Find where the given text appears and provide that cell's center as (X, Y) coordinate. 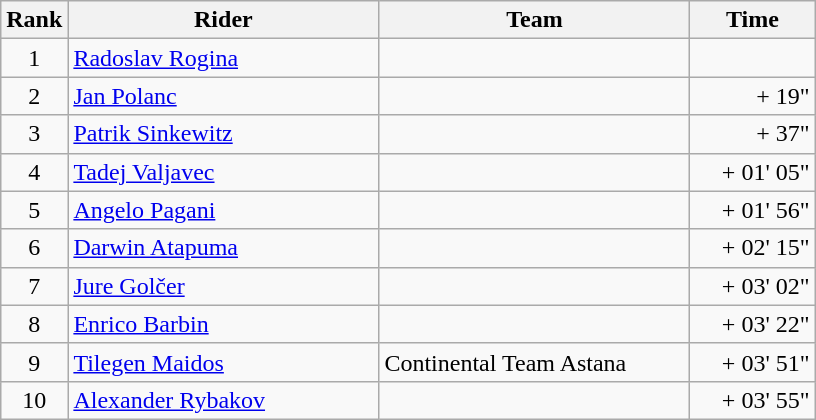
2 (34, 96)
10 (34, 400)
+ 03' 02" (752, 286)
+ 03' 22" (752, 324)
5 (34, 210)
+ 03' 51" (752, 362)
Tadej Valjavec (224, 172)
9 (34, 362)
3 (34, 134)
Continental Team Astana (534, 362)
Angelo Pagani (224, 210)
8 (34, 324)
+ 37" (752, 134)
+ 01' 56" (752, 210)
Enrico Barbin (224, 324)
Jure Golčer (224, 286)
Tilegen Maidos (224, 362)
Darwin Atapuma (224, 248)
Radoslav Rogina (224, 58)
1 (34, 58)
+ 02' 15" (752, 248)
Patrik Sinkewitz (224, 134)
Team (534, 20)
Time (752, 20)
Alexander Rybakov (224, 400)
Jan Polanc (224, 96)
7 (34, 286)
Rank (34, 20)
6 (34, 248)
+ 19" (752, 96)
+ 03' 55" (752, 400)
+ 01' 05" (752, 172)
Rider (224, 20)
4 (34, 172)
